Return [x, y] of the center of cell containing provided text 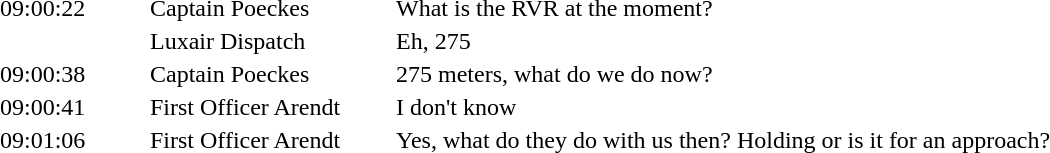
Luxair Dispatch [270, 41]
First Officer Arendt [270, 107]
Captain Poeckes [270, 74]
